Provide the (x, y) coordinate of the cell's center where the given text is located.  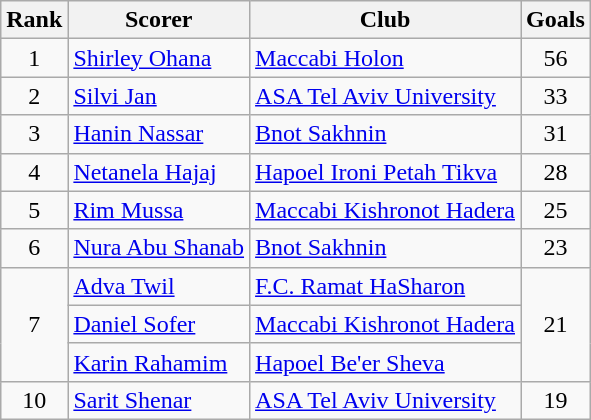
Silvi Jan (159, 96)
Goals (556, 20)
28 (556, 172)
Club (386, 20)
3 (34, 134)
Rank (34, 20)
Nura Abu Shanab (159, 248)
4 (34, 172)
Hanin Nassar (159, 134)
31 (556, 134)
Sarit Shenar (159, 400)
Daniel Sofer (159, 324)
Karin Rahamim (159, 362)
Rim Mussa (159, 210)
Shirley Ohana (159, 58)
Netanela Hajaj (159, 172)
19 (556, 400)
7 (34, 324)
Hapoel Be'er Sheva (386, 362)
Scorer (159, 20)
21 (556, 324)
33 (556, 96)
6 (34, 248)
5 (34, 210)
Adva Twil (159, 286)
1 (34, 58)
10 (34, 400)
2 (34, 96)
F.C. Ramat HaSharon (386, 286)
Hapoel Ironi Petah Tikva (386, 172)
56 (556, 58)
23 (556, 248)
Maccabi Holon (386, 58)
25 (556, 210)
